From the cell containing the given text, extract its center point as (X, Y) coordinate. 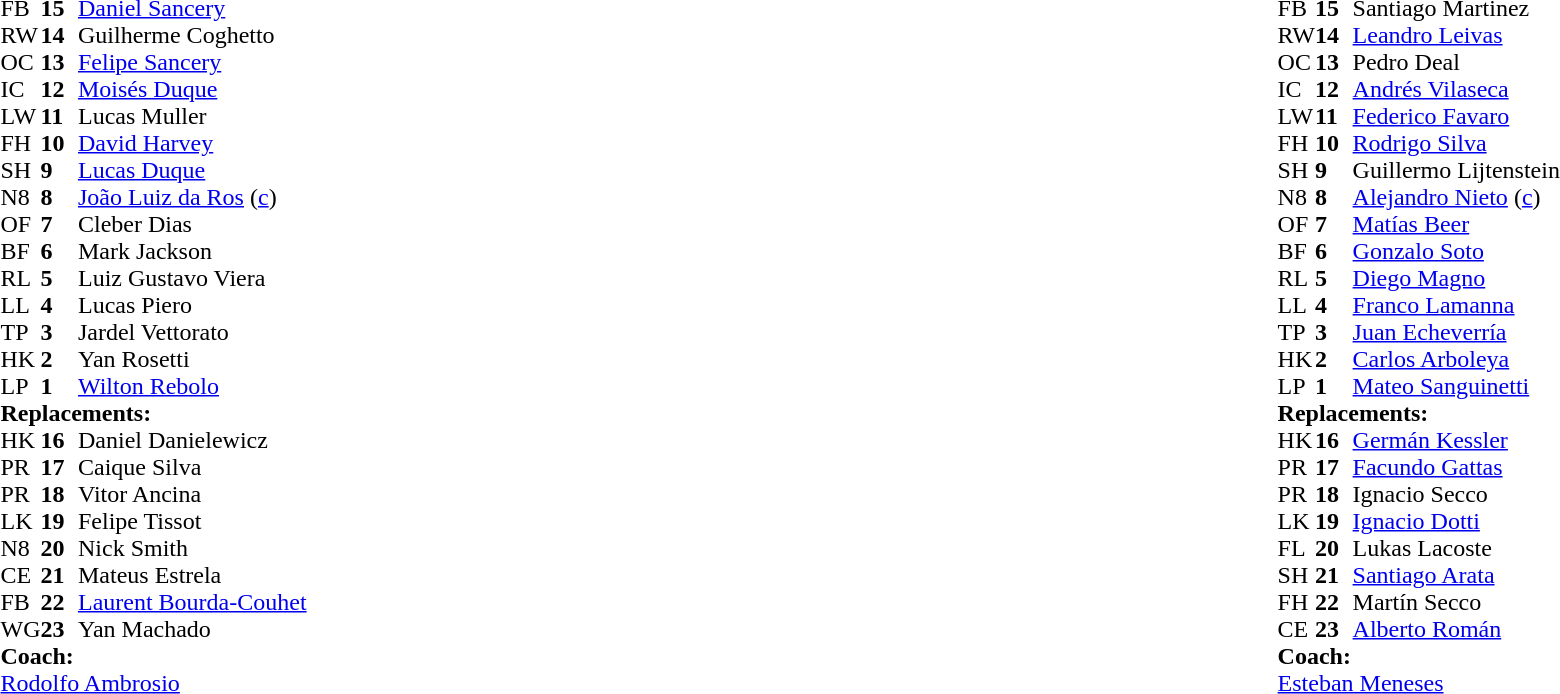
Andrés Vilaseca (1456, 90)
Cleber Dias (192, 224)
Federico Favaro (1456, 116)
Guilherme Coghetto (192, 36)
João Luiz da Ros (c) (192, 198)
Yan Machado (192, 630)
FL (1297, 548)
Gonzalo Soto (1456, 252)
Daniel Danielewicz (192, 440)
Lucas Duque (192, 170)
Lucas Piero (192, 306)
Mateo Sanguinetti (1456, 386)
Luiz Gustavo Viera (192, 278)
Vitor Ancina (192, 494)
Facundo Gattas (1456, 468)
Ignacio Secco (1456, 494)
Franco Lamanna (1456, 306)
Diego Magno (1456, 278)
Carlos Arboleya (1456, 360)
Lucas Muller (192, 116)
Caique Silva (192, 468)
Matías Beer (1456, 224)
Wilton Rebolo (192, 386)
Guillermo Lijtenstein (1456, 170)
Yan Rosetti (192, 360)
Mark Jackson (192, 252)
Nick Smith (192, 548)
Juan Echeverría (1456, 332)
Mateus Estrela (192, 576)
Pedro Deal (1456, 62)
Alejandro Nieto (c) (1456, 198)
Laurent Bourda-Couhet (192, 602)
Moisés Duque (192, 90)
WG (20, 630)
Santiago Arata (1456, 576)
Lukas Lacoste (1456, 548)
Leandro Leivas (1456, 36)
Germán Kessler (1456, 440)
Rodrigo Silva (1456, 144)
Martín Secco (1456, 602)
FB (20, 602)
Alberto Román (1456, 630)
Felipe Sancery (192, 62)
Jardel Vettorato (192, 332)
Ignacio Dotti (1456, 522)
David Harvey (192, 144)
Felipe Tissot (192, 522)
